Locate the cell with the specified text and output its (X, Y) center coordinate. 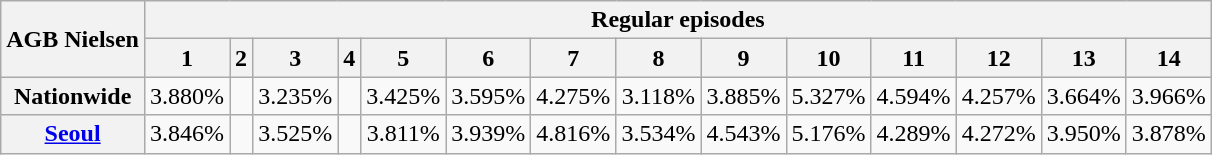
3.878% (1168, 134)
5 (404, 58)
3.525% (296, 134)
5.327% (828, 96)
3.425% (404, 96)
3.664% (1084, 96)
3.811% (404, 134)
4.289% (914, 134)
3.939% (488, 134)
13 (1084, 58)
4.816% (574, 134)
5.176% (828, 134)
4.272% (998, 134)
3.118% (658, 96)
4.257% (998, 96)
AGB Nielsen (73, 39)
Seoul (73, 134)
4.275% (574, 96)
3.534% (658, 134)
3.595% (488, 96)
3.846% (186, 134)
8 (658, 58)
4 (350, 58)
10 (828, 58)
4.543% (744, 134)
3.950% (1084, 134)
9 (744, 58)
3.966% (1168, 96)
14 (1168, 58)
6 (488, 58)
3 (296, 58)
7 (574, 58)
3.880% (186, 96)
4.594% (914, 96)
3.235% (296, 96)
11 (914, 58)
2 (242, 58)
1 (186, 58)
12 (998, 58)
3.885% (744, 96)
Regular episodes (678, 20)
Nationwide (73, 96)
